Return [x, y] of the center of cell containing provided text 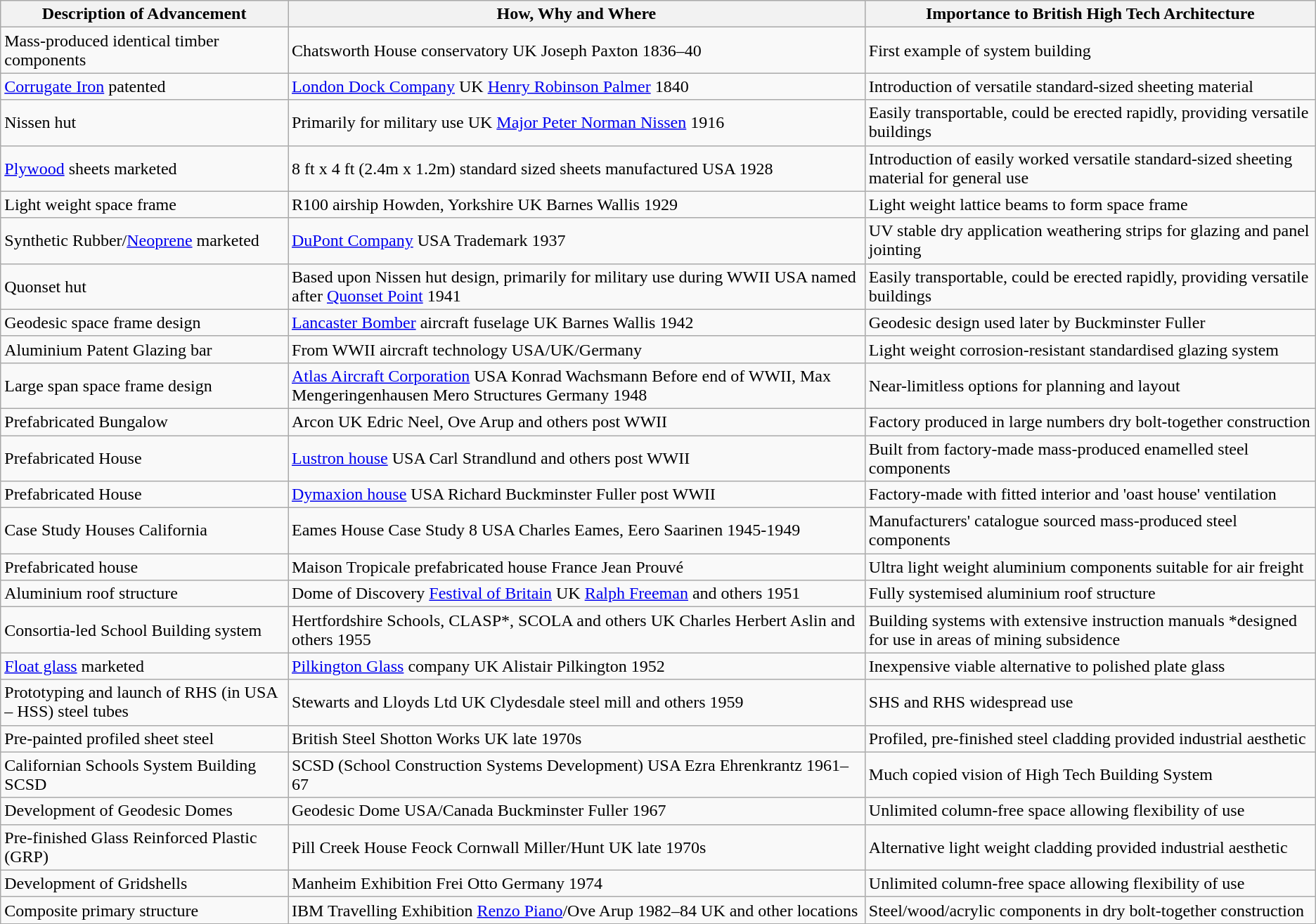
Eames House Case Study 8 USA Charles Eames, Eero Saarinen 1945-1949 [576, 531]
Factory-made with fitted interior and 'oast house' ventilation [1090, 495]
British Steel Shotton Works UK late 1970s [576, 738]
Inexpensive viable alternative to polished plate glass [1090, 666]
Development of Geodesic Domes [145, 811]
Steel/wood/acrylic components in dry bolt-together construction [1090, 910]
Geodesic Dome USA/Canada Buckminster Fuller 1967 [576, 811]
Prefabricated house [145, 567]
Californian Schools System Building SCSD [145, 774]
Hertfordshire Schools, CLASP*, SCOLA and others UK Charles Herbert Aslin and others 1955 [576, 630]
Chatsworth House conservatory UK Joseph Paxton 1836–40 [576, 51]
Dome of Discovery Festival of Britain UK Ralph Freeman and others 1951 [576, 594]
Factory produced in large numbers dry bolt-together construction [1090, 422]
Pre-finished Glass Reinforced Plastic (GRP) [145, 847]
Importance to British High Tech Architecture [1090, 14]
Pre-painted profiled sheet steel [145, 738]
Prefabricated Bungalow [145, 422]
Profiled, pre-finished steel cladding provided industrial aesthetic [1090, 738]
Aluminium Patent Glazing bar [145, 349]
Pill Creek House Feock Cornwall Miller/Hunt UK late 1970s [576, 847]
Prototyping and launch of RHS (in USA – HSS) steel tubes [145, 703]
Development of Gridshells [145, 883]
Built from factory-made mass-produced enamelled steel components [1090, 458]
Introduction of easily worked versatile standard-sized sheeting material for general use [1090, 169]
Pilkington Glass company UK Alistair Pilkington 1952 [576, 666]
SHS and RHS widespread use [1090, 703]
Fully systemised aluminium roof structure [1090, 594]
Geodesic space frame design [145, 323]
Quonset hut [145, 287]
Arcon UK Edric Neel, Ove Arup and others post WWII [576, 422]
Light weight lattice beams to form space frame [1090, 204]
UV stable dry application weathering strips for glazing and panel jointing [1090, 240]
Atlas Aircraft Corporation USA Konrad Wachsmann Before end of WWII, Max Mengeringenhausen Mero Structures Germany 1948 [576, 385]
How, Why and Where [576, 14]
Near-limitless options for planning and layout [1090, 385]
Corrugate Iron patented [145, 86]
Description of Advancement [145, 14]
London Dock Company UK Henry Robinson Palmer 1840 [576, 86]
Ultra light weight aluminium components suitable for air freight [1090, 567]
Manheim Exhibition Frei Otto Germany 1974 [576, 883]
Light weight space frame [145, 204]
Introduction of versatile standard-sized sheeting material [1090, 86]
Lancaster Bomber aircraft fuselage UK Barnes Wallis 1942 [576, 323]
Synthetic Rubber/Neoprene marketed [145, 240]
Light weight corrosion-resistant standardised glazing system [1090, 349]
Much copied vision of High Tech Building System [1090, 774]
Building systems with extensive instruction manuals *designed for use in areas of mining subsidence [1090, 630]
Case Study Houses California [145, 531]
From WWII aircraft technology USA/UK/Germany [576, 349]
8 ft x 4 ft (2.4m x 1.2m) standard sized sheets manufactured USA 1928 [576, 169]
Plywood sheets marketed [145, 169]
Geodesic design used later by Buckminster Fuller [1090, 323]
Consortia-led School Building system [145, 630]
SCSD (School Construction Systems Development) USA Ezra Ehrenkrantz 1961–67 [576, 774]
Alternative light weight cladding provided industrial aesthetic [1090, 847]
First example of system building [1090, 51]
Lustron house USA Carl Strandlund and others post WWII [576, 458]
Maison Tropicale prefabricated house France Jean Prouvé [576, 567]
Primarily for military use UK Major Peter Norman Nissen 1916 [576, 122]
Large span space frame design [145, 385]
Aluminium roof structure [145, 594]
R100 airship Howden, Yorkshire UK Barnes Wallis 1929 [576, 204]
Float glass marketed [145, 666]
Composite primary structure [145, 910]
Mass-produced identical timber components [145, 51]
Dymaxion house USA Richard Buckminster Fuller post WWII [576, 495]
Stewarts and Lloyds Ltd UK Clydesdale steel mill and others 1959 [576, 703]
DuPont Company USA Trademark 1937 [576, 240]
Based upon Nissen hut design, primarily for military use during WWII USA named after Quonset Point 1941 [576, 287]
Manufacturers' catalogue sourced mass-produced steel components [1090, 531]
Nissen hut [145, 122]
IBM Travelling Exhibition Renzo Piano/Ove Arup 1982–84 UK and other locations [576, 910]
